Provide the (x, y) coordinate of the cell's center where the given text is located.  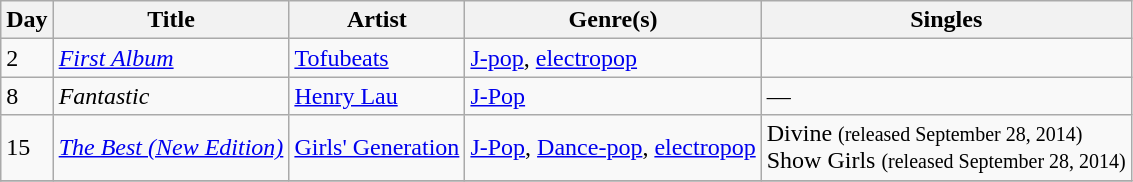
First Album (171, 58)
Girls' Generation (377, 148)
15 (27, 148)
Artist (377, 20)
J-pop, electropop (613, 58)
8 (27, 96)
Title (171, 20)
J-Pop, Dance-pop, electropop (613, 148)
Day (27, 20)
Divine (released September 28, 2014) Show Girls (released September 28, 2014) (946, 148)
2 (27, 58)
Tofubeats (377, 58)
Genre(s) (613, 20)
— (946, 96)
J-Pop (613, 96)
Henry Lau (377, 96)
Singles (946, 20)
Fantastic (171, 96)
The Best (New Edition) (171, 148)
